Extract the (x, y) coordinate from the center of the cell holding the provided text.  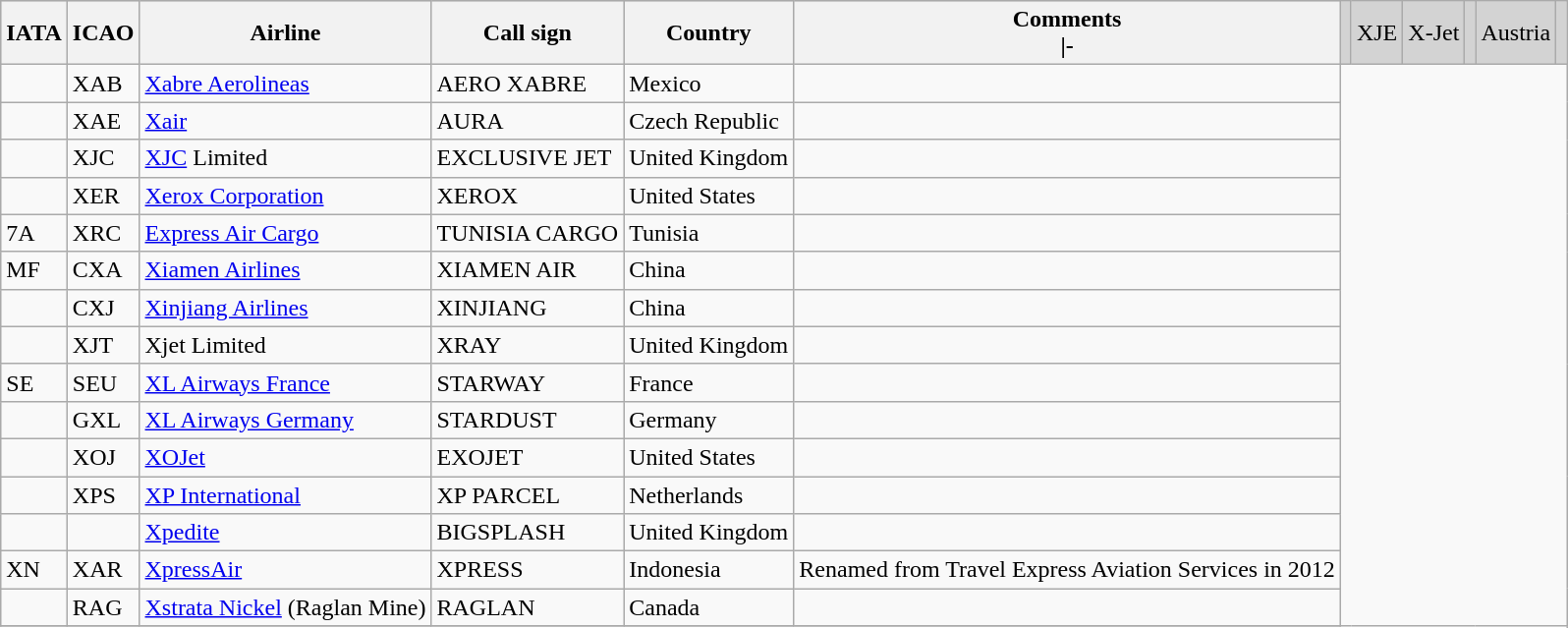
Czech Republic (709, 121)
TUNISIA CARGO (528, 233)
Canada (709, 607)
7A (34, 233)
EXOJET (528, 457)
AURA (528, 121)
Xabre Aerolineas (285, 84)
XAE (103, 121)
XAB (103, 84)
XOJet (285, 457)
Xair (285, 121)
CXJ (103, 308)
XRC (103, 233)
Xjet Limited (285, 345)
XJE (1376, 33)
Renamed from Travel Express Aviation Services in 2012 (1067, 570)
XL Airways France (285, 382)
Call sign (528, 33)
Austria (1516, 33)
BIGSPLASH (528, 533)
XPS (103, 494)
Xerox Corporation (285, 196)
Xiamen Airlines (285, 270)
Xstrata Nickel (Raglan Mine) (285, 607)
XEROX (528, 196)
EXCLUSIVE JET (528, 158)
Indonesia (709, 570)
XRAY (528, 345)
XJC Limited (285, 158)
Xinjiang Airlines (285, 308)
SE (34, 382)
XP International (285, 494)
GXL (103, 420)
XJC (103, 158)
XER (103, 196)
Germany (709, 420)
XINJIANG (528, 308)
X-Jet (1434, 33)
ICAO (103, 33)
SEU (103, 382)
XAR (103, 570)
Express Air Cargo (285, 233)
Country (709, 33)
STARWAY (528, 382)
RAGLAN (528, 607)
Netherlands (709, 494)
XpressAir (285, 570)
Airline (285, 33)
IATA (34, 33)
STARDUST (528, 420)
RAG (103, 607)
XL Airways Germany (285, 420)
XPRESS (528, 570)
MF (34, 270)
Tunisia (709, 233)
CXA (103, 270)
XIAMEN AIR (528, 270)
Mexico (709, 84)
AERO XABRE (528, 84)
XJT (103, 345)
France (709, 382)
Xpedite (285, 533)
XP PARCEL (528, 494)
XN (34, 570)
Comments|- (1067, 33)
XOJ (103, 457)
